Extract the (x, y) coordinate from the center of the cell holding the provided text.  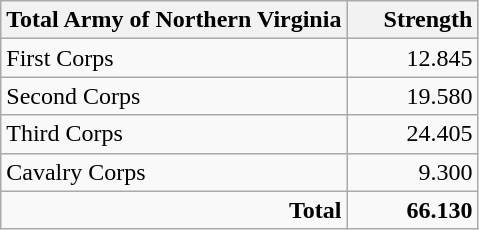
Cavalry Corps (174, 172)
Third Corps (174, 134)
9.300 (412, 172)
Second Corps (174, 96)
Strength (412, 20)
Total Army of Northern Virginia (174, 20)
First Corps (174, 58)
12.845 (412, 58)
66.130 (412, 210)
Total (174, 210)
24.405 (412, 134)
19.580 (412, 96)
